Identify which cell holds the provided text, then report its [X, Y] central coordinate. 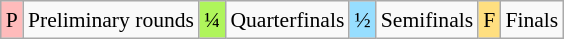
Preliminary rounds [111, 20]
¼ [212, 20]
P [12, 20]
Quarterfinals [287, 20]
Finals [532, 20]
½ [362, 20]
F [489, 20]
Semifinals [427, 20]
